Pinpoint the cell where the given text exists, returning its [x, y] midpoint coordinate. 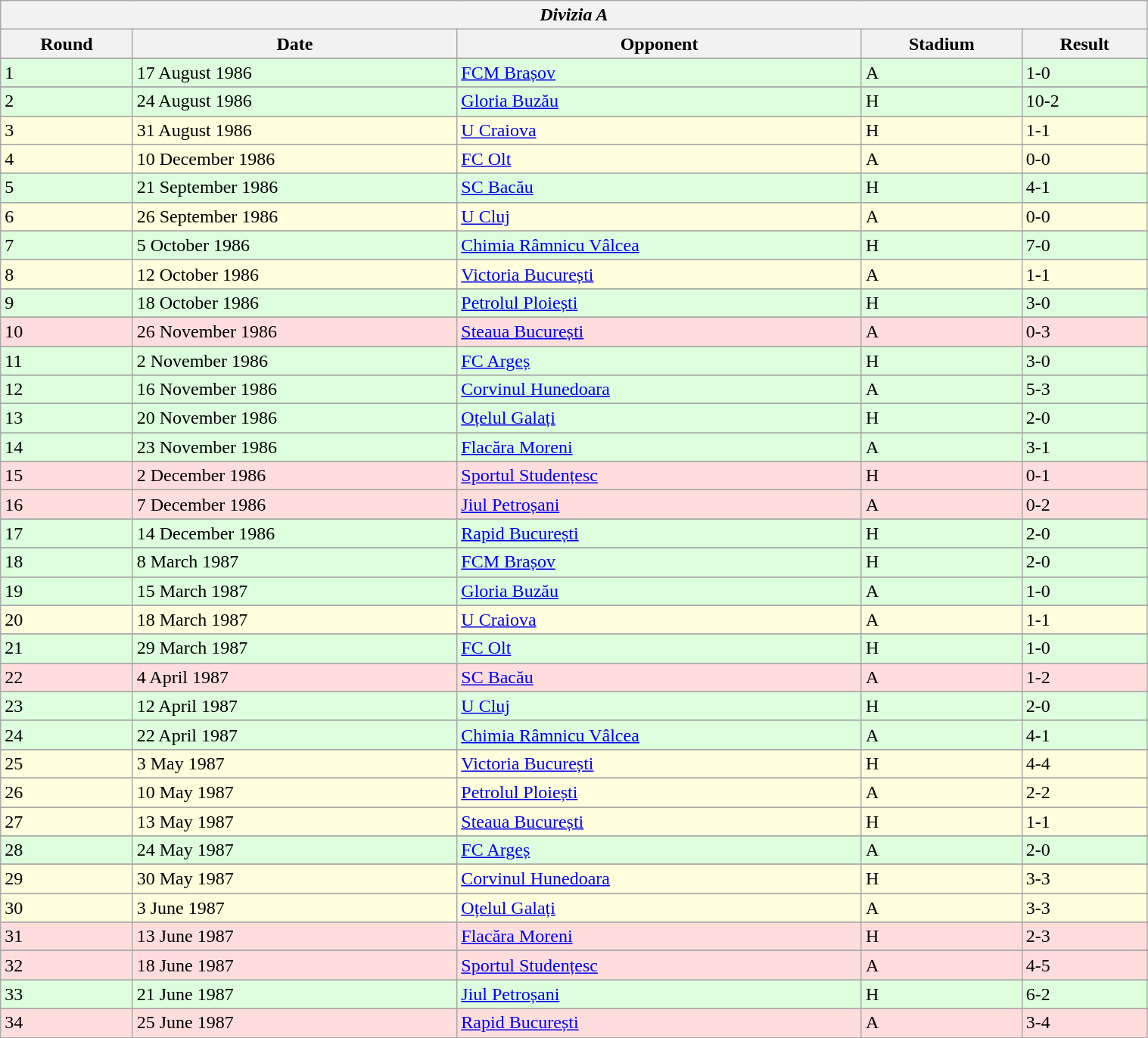
10-2 [1084, 101]
22 [67, 677]
9 [67, 303]
18 October 1986 [295, 303]
14 December 1986 [295, 533]
15 [67, 476]
1 [67, 73]
18 [67, 562]
26 [67, 792]
11 [67, 361]
16 [67, 505]
10 December 1986 [295, 159]
13 [67, 418]
Divizia A [574, 15]
1-2 [1084, 677]
29 March 1987 [295, 648]
7-0 [1084, 245]
34 [67, 1023]
20 [67, 620]
3-4 [1084, 1023]
30 May 1987 [295, 879]
12 April 1987 [295, 706]
3-1 [1084, 447]
3 June 1987 [295, 908]
31 August 1986 [295, 130]
22 April 1987 [295, 735]
18 June 1987 [295, 965]
26 November 1986 [295, 331]
Opponent [660, 44]
4-4 [1084, 763]
0-3 [1084, 331]
14 [67, 447]
Stadium [941, 44]
12 [67, 390]
25 June 1987 [295, 1023]
2 November 1986 [295, 361]
6-2 [1084, 994]
17 [67, 533]
29 [67, 879]
24 May 1987 [295, 850]
21 June 1987 [295, 994]
15 March 1987 [295, 591]
24 August 1986 [295, 101]
12 October 1986 [295, 274]
8 [67, 274]
6 [67, 216]
8 March 1987 [295, 562]
23 November 1986 [295, 447]
21 September 1986 [295, 188]
5 October 1986 [295, 245]
2 December 1986 [295, 476]
5 [67, 188]
25 [67, 763]
7 [67, 245]
17 August 1986 [295, 73]
3 [67, 130]
Round [67, 44]
5-3 [1084, 390]
32 [67, 965]
33 [67, 994]
24 [67, 735]
13 June 1987 [295, 937]
13 May 1987 [295, 821]
2 [67, 101]
7 December 1986 [295, 505]
Date [295, 44]
28 [67, 850]
21 [67, 648]
10 [67, 331]
26 September 1986 [295, 216]
18 March 1987 [295, 620]
31 [67, 937]
3 May 1987 [295, 763]
4 [67, 159]
23 [67, 706]
Result [1084, 44]
30 [67, 908]
10 May 1987 [295, 792]
16 November 1986 [295, 390]
4 April 1987 [295, 677]
4-5 [1084, 965]
27 [67, 821]
0-2 [1084, 505]
0-1 [1084, 476]
19 [67, 591]
2-2 [1084, 792]
2-3 [1084, 937]
20 November 1986 [295, 418]
